Determine the (x, y) coordinate at the center of the cell enclosing the given text.  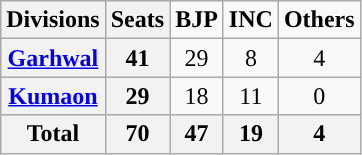
Seats (137, 20)
47 (197, 134)
0 (319, 96)
Total (53, 134)
Others (319, 20)
INC (250, 20)
41 (137, 58)
8 (250, 58)
11 (250, 96)
Kumaon (53, 96)
Divisions (53, 20)
BJP (197, 20)
Garhwal (53, 58)
70 (137, 134)
19 (250, 134)
18 (197, 96)
